Search for the cell housing the specified text and yield its [x, y] center coordinate. 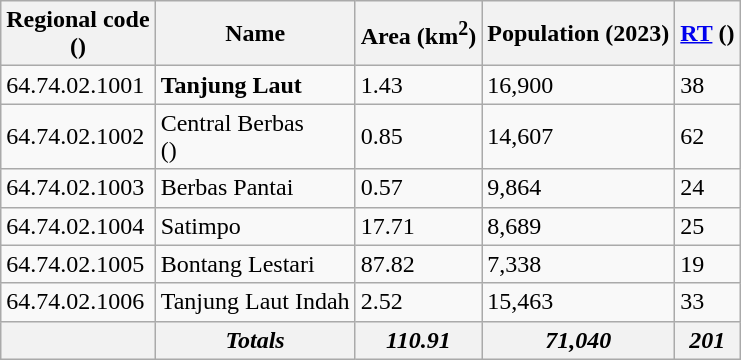
7,338 [578, 264]
Bontang Lestari [255, 264]
25 [708, 226]
64.74.02.1005 [78, 264]
0.57 [418, 188]
71,040 [578, 340]
8,689 [578, 226]
15,463 [578, 302]
Totals [255, 340]
Population (2023) [578, 34]
0.85 [418, 136]
64.74.02.1004 [78, 226]
17.71 [418, 226]
2.52 [418, 302]
1.43 [418, 85]
64.74.02.1003 [78, 188]
33 [708, 302]
110.91 [418, 340]
9,864 [578, 188]
Satimpo [255, 226]
Berbas Pantai [255, 188]
Central Berbas() [255, 136]
Tanjung Laut Indah [255, 302]
16,900 [578, 85]
Tanjung Laut [255, 85]
64.74.02.1006 [78, 302]
201 [708, 340]
Area (km2) [418, 34]
Regional code() [78, 34]
62 [708, 136]
Name [255, 34]
87.82 [418, 264]
64.74.02.1002 [78, 136]
64.74.02.1001 [78, 85]
38 [708, 85]
24 [708, 188]
14,607 [578, 136]
RT () [708, 34]
19 [708, 264]
